Identify which cell holds the provided text, then report its [X, Y] central coordinate. 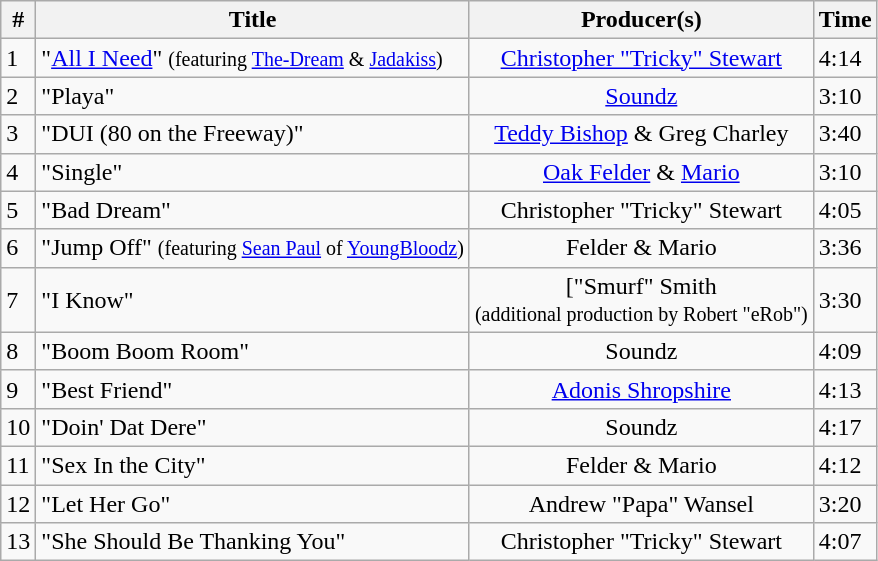
4:13 [845, 389]
6 [18, 248]
"She Should Be Thanking You" [253, 542]
Oak Felder & Mario [641, 172]
Teddy Bishop & Greg Charley [641, 134]
"Let Her Go" [253, 503]
"DUI (80 on the Freeway)" [253, 134]
4:07 [845, 542]
12 [18, 503]
4:12 [845, 465]
1 [18, 58]
13 [18, 542]
"Jump Off" (featuring Sean Paul of YoungBloodz) [253, 248]
3:36 [845, 248]
4 [18, 172]
9 [18, 389]
4:14 [845, 58]
"Doin' Dat Dere" [253, 427]
3:20 [845, 503]
Adonis Shropshire [641, 389]
"Playa" [253, 96]
"Boom Boom Room" [253, 351]
11 [18, 465]
2 [18, 96]
7 [18, 300]
8 [18, 351]
4:05 [845, 210]
"All I Need" (featuring The-Dream & Jadakiss) [253, 58]
"Sex In the City" [253, 465]
5 [18, 210]
4:17 [845, 427]
3 [18, 134]
3:40 [845, 134]
10 [18, 427]
# [18, 20]
["Smurf" Smith(additional production by Robert "eRob") [641, 300]
"Single" [253, 172]
Time [845, 20]
3:30 [845, 300]
"Best Friend" [253, 389]
"I Know" [253, 300]
4:09 [845, 351]
Title [253, 20]
Producer(s) [641, 20]
"Bad Dream" [253, 210]
Andrew "Papa" Wansel [641, 503]
